Return [x, y] of the center of cell containing provided text 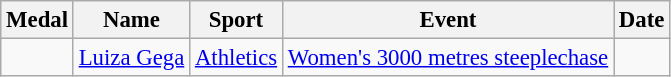
Luiza Gega [131, 58]
Name [131, 20]
Medal [38, 20]
Athletics [236, 58]
Sport [236, 20]
Date [642, 20]
Event [448, 20]
Women's 3000 metres steeplechase [448, 58]
